Capture the cell that displays the provided text and extract its [x, y] central coordinate. 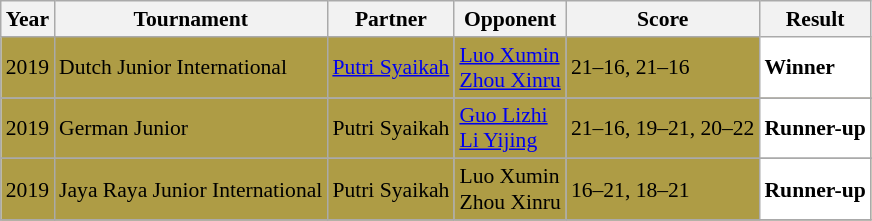
Partner [390, 19]
Year [28, 19]
21–16, 19–21, 20–22 [663, 128]
16–21, 18–21 [663, 190]
Opponent [510, 19]
German Junior [190, 128]
Dutch Junior International [190, 68]
Tournament [190, 19]
Winner [814, 68]
Guo Lizhi Li Yijing [510, 128]
21–16, 21–16 [663, 68]
Result [814, 19]
Score [663, 19]
Jaya Raya Junior International [190, 190]
